Determine the [X, Y] coordinate at the center of the cell enclosing the given text.  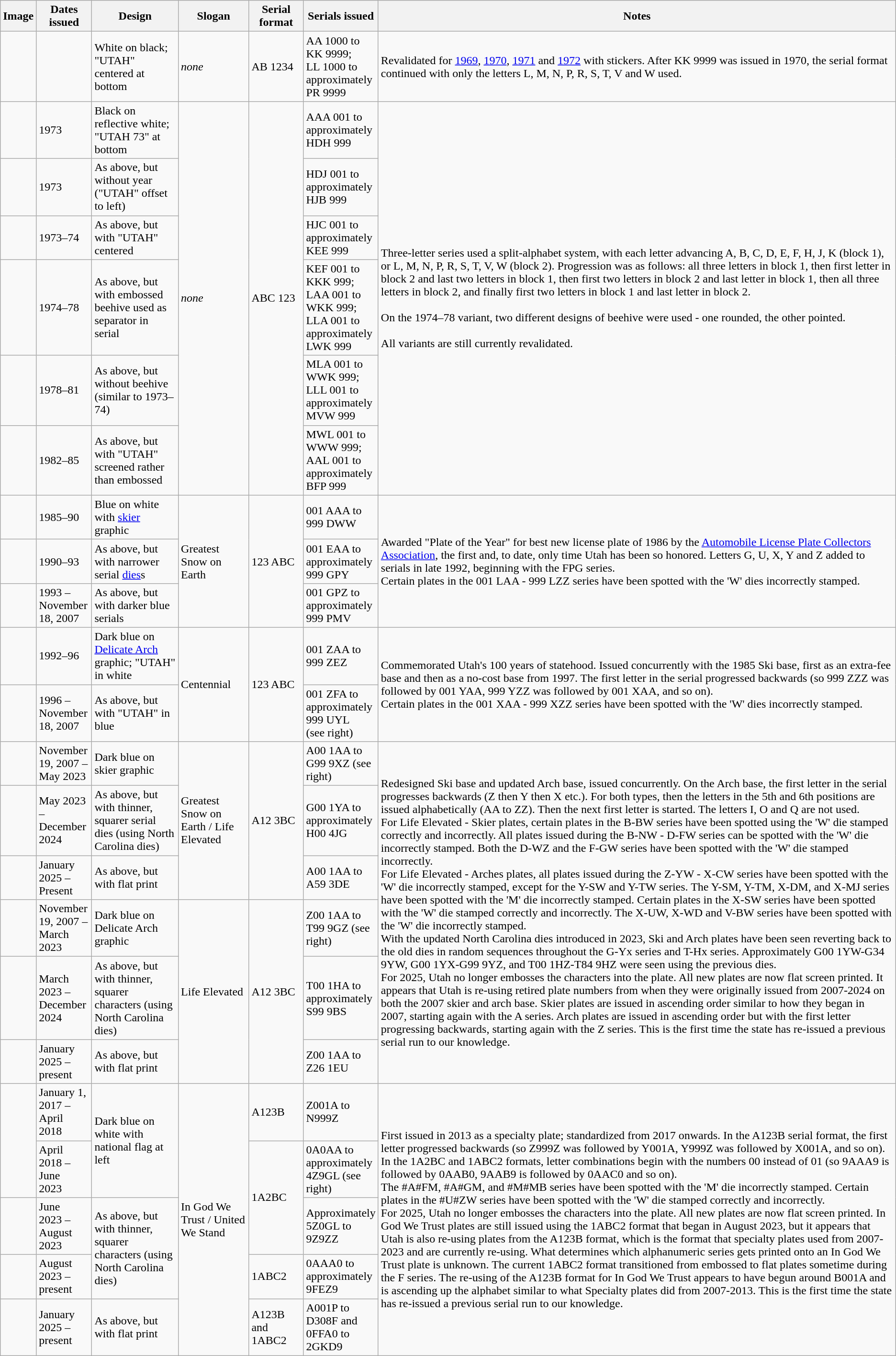
G00 1YA to approximately H00 4JG [341, 821]
As above, but with darker blue serials [135, 605]
A123B [276, 1112]
Z001A to N999Z [341, 1112]
Design [135, 16]
Dark blue on Delicate Arch graphic; "UTAH" in white [135, 656]
ABC 123 [276, 298]
June2023 – August 2023 [64, 1226]
Dark blue on white with national flag at left [135, 1141]
001 EAA to approximately 999 GPY [341, 561]
A123B and 1ABC2 [276, 1327]
Slogan [213, 16]
Dates issued [64, 16]
Greatest Snow on Earth [213, 561]
001 ZFA to approximately 999 UYL(see right) [341, 713]
1996 – November 18, 2007 [64, 713]
Dark blue on skier graphic [135, 764]
March 2023 – December 2024 [64, 998]
Blue on white with skier graphic [135, 517]
Dark blue on Delicate Arch graphic [135, 928]
MWL 001 to WWW 999;AAL 001 to approximately BFP 999 [341, 460]
January 1, 2017 – April2018 [64, 1112]
AB 1234 [276, 67]
AA 1000 toKK 9999;LL 1000 to approximately PR 9999 [341, 67]
Serials issued [341, 16]
April 2018 – June2023 [64, 1169]
1993 – November 18, 2007 [64, 605]
Z00 1AA to T99 9GZ (see right) [341, 928]
1978–81 [64, 390]
Approximately 5Z0GL to 9Z9ZZ [341, 1226]
A00 1AA to A59 3DE [341, 878]
0A0AA to approximately 4Z9GL (see right) [341, 1169]
As above, but without beehive (similar to 1973–74) [135, 390]
001 GPZ to approximately 999 PMV [341, 605]
August 2023 – present [64, 1277]
November 19, 2007 – May 2023 [64, 764]
1982–85 [64, 460]
Life Elevated [213, 992]
A001P to D308F and 0FFA0 to 2GKD9 [341, 1327]
Image [18, 16]
Greatest Snow on Earth / Life Elevated [213, 821]
MLA 001 to WWK 999;LLL 001 to approximately MVW 999 [341, 390]
KEF 001 to KKK 999;LAA 001 to WKK 999;LLA 001 to approximately LWK 999 [341, 307]
1974–78 [64, 307]
As above, but with narrower serial diess [135, 561]
May 2023 – December 2024 [64, 821]
Notes [637, 16]
A00 1AA to G99 9XZ (see right) [341, 764]
T00 1HA to approximately S99 9BS [341, 998]
0AAA0 to approximately 9FEZ9 [341, 1277]
As above, but without year ("UTAH" offset to left) [135, 187]
As above, but with "UTAH" screened rather than embossed [135, 460]
001 AAA to 999 DWW [341, 517]
In God We Trust / United We Stand [213, 1220]
1985–90 [64, 517]
Black on reflective white; "UTAH 73" at bottom [135, 130]
1992–96 [64, 656]
001 ZAA to 999 ZEZ [341, 656]
January 2025 – Present [64, 878]
Z00 1AA to Z26 1EU [341, 1062]
As above, but with thinner, squarer serial dies (using North Carolina dies) [135, 821]
1973–74 [64, 237]
HJC 001 to approximately KEE 999 [341, 237]
Centennial [213, 684]
As above, but with "UTAH" in blue [135, 713]
Serial format [276, 16]
AAA 001 to approximately HDH 999 [341, 130]
1990–93 [64, 561]
As above, but with embossed beehive used as separator in serial [135, 307]
HDJ 001 to approximately HJB 999 [341, 187]
As above, but with "UTAH" centered [135, 237]
1A2BC [276, 1198]
1ABC2 [276, 1277]
White on black; "UTAH" centered at bottom [135, 67]
November 19, 2007 – March 2023 [64, 928]
